Determine the [X, Y] coordinate at the center of the cell enclosing the given text.  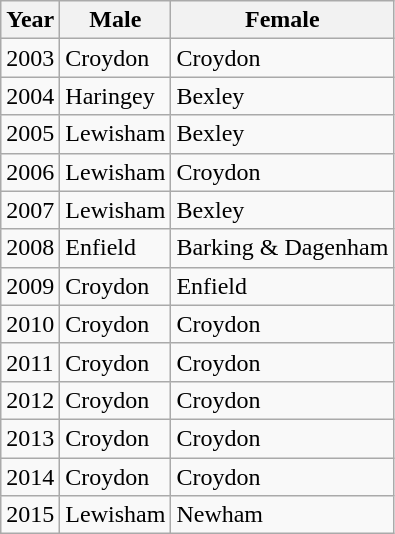
2008 [30, 248]
2010 [30, 324]
2003 [30, 58]
2005 [30, 134]
2009 [30, 286]
2012 [30, 400]
2006 [30, 172]
2015 [30, 515]
2014 [30, 477]
2013 [30, 438]
2004 [30, 96]
2011 [30, 362]
Year [30, 20]
Barking & Dagenham [282, 248]
Male [116, 20]
Newham [282, 515]
2007 [30, 210]
Female [282, 20]
Haringey [116, 96]
